Return the (X, Y) coordinate for the center point of the cell that contains the specified text.  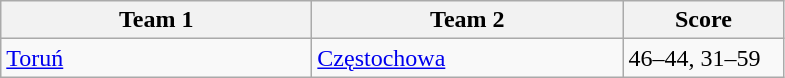
46–44, 31–59 (704, 58)
Toruń (156, 58)
Team 2 (468, 20)
Team 1 (156, 20)
Częstochowa (468, 58)
Score (704, 20)
